Find where the given text appears and provide that cell's center as (X, Y) coordinate. 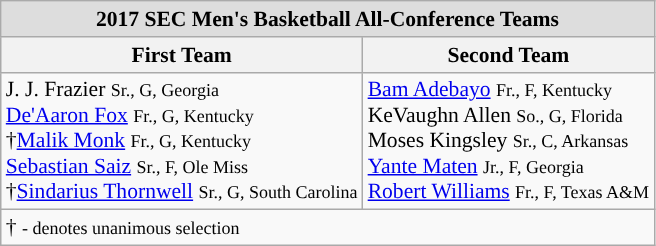
First Team (182, 55)
2017 SEC Men's Basketball All-Conference Teams (328, 19)
Bam Adebayo Fr., F, KentuckyKeVaughn Allen So., G, FloridaMoses Kingsley Sr., C, ArkansasYante Maten Jr., F, GeorgiaRobert Williams Fr., F, Texas A&M (509, 141)
† - denotes unanimous selection (328, 228)
Second Team (509, 55)
